Output the (X, Y) coordinate of the center of the cell containing the given text.  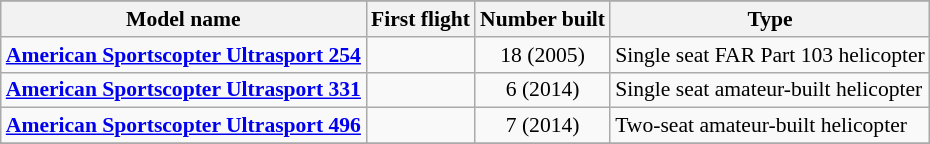
American Sportscopter Ultrasport 254 (184, 55)
7 (2014) (542, 126)
First flight (420, 19)
American Sportscopter Ultrasport 331 (184, 90)
American Sportscopter Ultrasport 496 (184, 126)
Single seat amateur-built helicopter (770, 90)
Two-seat amateur-built helicopter (770, 126)
18 (2005) (542, 55)
Type (770, 19)
Single seat FAR Part 103 helicopter (770, 55)
Number built (542, 19)
6 (2014) (542, 90)
Model name (184, 19)
